Search for the cell housing the specified text and yield its [x, y] center coordinate. 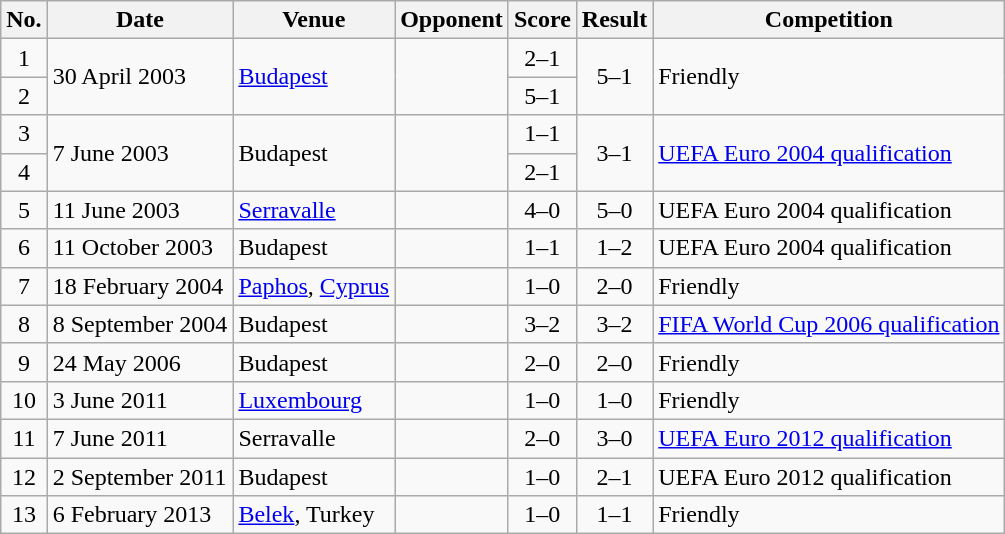
5 [24, 210]
No. [24, 20]
30 April 2003 [140, 77]
Opponent [452, 20]
13 [24, 515]
18 February 2004 [140, 286]
FIFA World Cup 2006 qualification [829, 324]
12 [24, 477]
1–2 [614, 248]
7 June 2003 [140, 153]
Competition [829, 20]
9 [24, 362]
3 [24, 134]
Belek, Turkey [314, 515]
8 September 2004 [140, 324]
10 [24, 400]
3–1 [614, 153]
4–0 [542, 210]
6 February 2013 [140, 515]
2 [24, 96]
11 October 2003 [140, 248]
8 [24, 324]
7 June 2011 [140, 438]
Venue [314, 20]
Score [542, 20]
2 September 2011 [140, 477]
24 May 2006 [140, 362]
3 June 2011 [140, 400]
4 [24, 172]
7 [24, 286]
Luxembourg [314, 400]
1 [24, 58]
11 [24, 438]
5–0 [614, 210]
6 [24, 248]
Date [140, 20]
Paphos, Cyprus [314, 286]
11 June 2003 [140, 210]
Result [614, 20]
3–0 [614, 438]
